Search for the cell housing the specified text and yield its (X, Y) center coordinate. 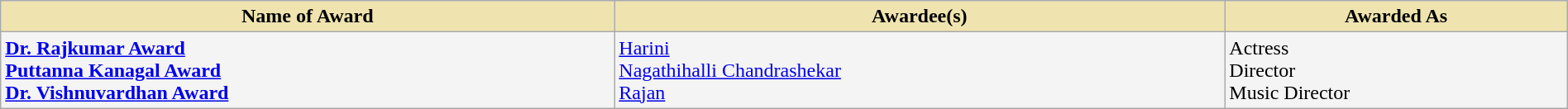
Name of Award (308, 17)
ActressDirectorMusic Director (1396, 70)
HariniNagathihalli ChandrashekarRajan (920, 70)
Awardee(s) (920, 17)
Awarded As (1396, 17)
Dr. Rajkumar AwardPuttanna Kanagal AwardDr. Vishnuvardhan Award (308, 70)
